Provide the [X, Y] coordinate of the cell's center where the given text is located.  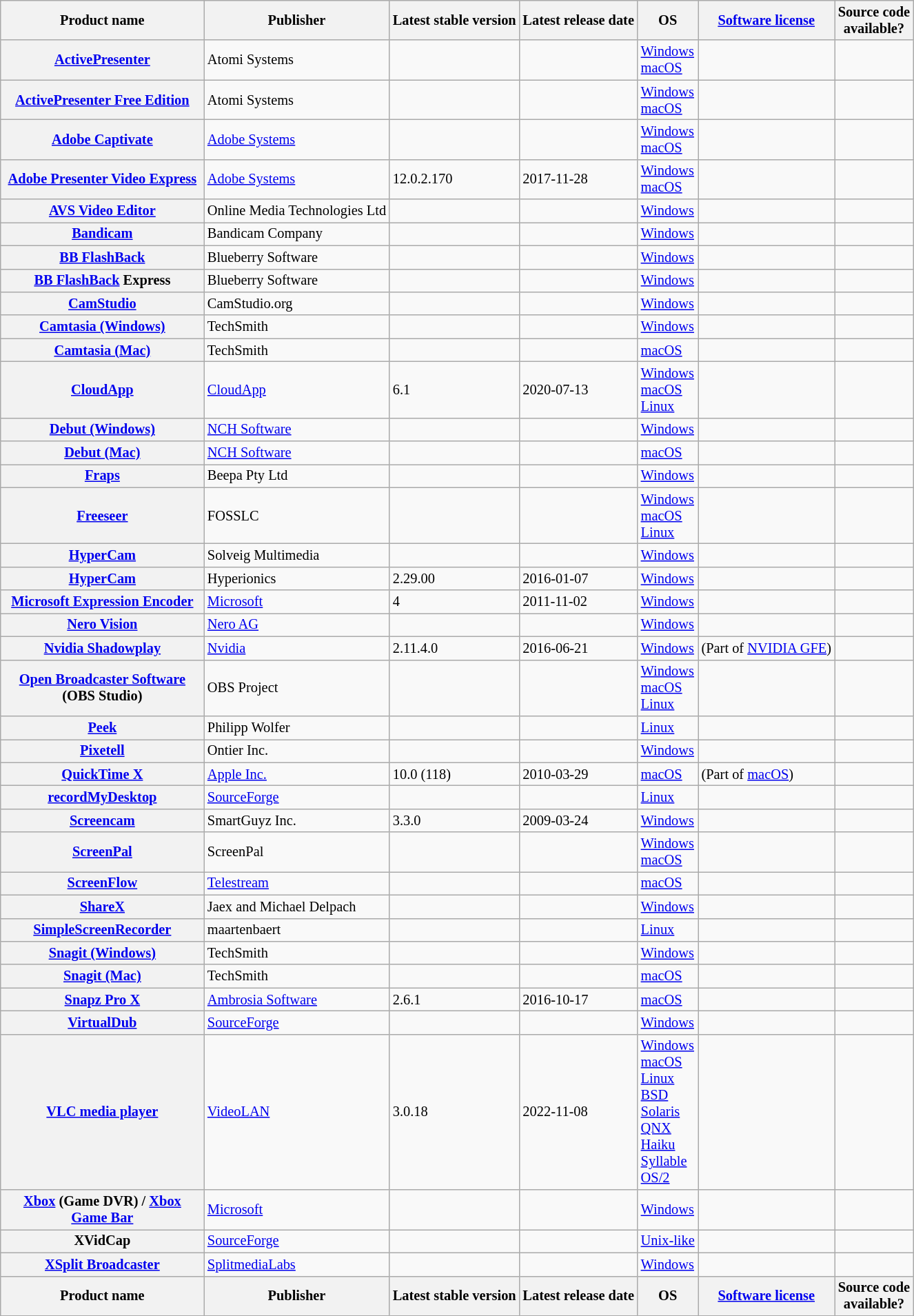
Fraps [102, 476]
BB FlashBack [102, 257]
Nero Vision [102, 625]
4 [455, 602]
Telestream [296, 883]
Philipp Wolfer [296, 727]
Camtasia (Windows) [102, 327]
OBS Project [296, 688]
12.0.2.170 [455, 179]
Bandicam Company [296, 234]
Nvidia [296, 648]
maartenbaert [296, 930]
Open Broadcaster Software(OBS Studio) [102, 688]
3.0.18 [455, 1112]
10.0 (118) [455, 774]
Ambrosia Software [296, 1000]
FOSSLC [296, 516]
VLC media player [102, 1112]
2009-03-24 [579, 820]
WindowsmacOSLinuxBSDSolarisQNXHaikuSyllableOS/2 [668, 1112]
2020-07-13 [579, 389]
Ontier Inc. [296, 751]
Screencam [102, 820]
SplitmediaLabs [296, 1264]
Freeseer [102, 516]
Peek [102, 727]
Online Media Technologies Ltd [296, 211]
2022-11-08 [579, 1112]
ActivePresenter Free Edition [102, 100]
6.1 [455, 389]
Xbox (Game DVR) / Xbox Game Bar [102, 1210]
Bandicam [102, 234]
Adobe Captivate [102, 139]
QuickTime X [102, 774]
VirtualDub [102, 1022]
VideoLAN [296, 1112]
2.11.4.0 [455, 648]
Nvidia Shadowplay [102, 648]
Snagit (Mac) [102, 976]
AVS Video Editor [102, 211]
Pixetell [102, 751]
Apple Inc. [296, 774]
Nero AG [296, 625]
Debut (Mac) [102, 453]
SmartGuyz Inc. [296, 820]
Jaex and Michael Delpach [296, 907]
2016-01-07 [579, 578]
Solveig Multimedia [296, 555]
Debut (Windows) [102, 429]
Adobe Presenter Video Express [102, 179]
2016-06-21 [579, 648]
Snapz Pro X [102, 1000]
2017-11-28 [579, 179]
Hyperionics [296, 578]
2.6.1 [455, 1000]
2011-11-02 [579, 602]
ShareX [102, 907]
2.29.00 [455, 578]
CamStudio.org [296, 303]
3.3.0 [455, 820]
Microsoft Expression Encoder [102, 602]
Unix-like [668, 1241]
recordMyDesktop [102, 797]
SimpleScreenRecorder [102, 930]
Beepa Pty Ltd [296, 476]
2016-10-17 [579, 1000]
Camtasia (Mac) [102, 350]
(Part of NVIDIA GFE) [766, 648]
2010-03-29 [579, 774]
CamStudio [102, 303]
ActivePresenter [102, 60]
ScreenFlow [102, 883]
XSplit Broadcaster [102, 1264]
BB FlashBack Express [102, 281]
XVidCap [102, 1241]
Snagit (Windows) [102, 953]
(Part of macOS) [766, 774]
